Capture the cell that displays the provided text and extract its (X, Y) central coordinate. 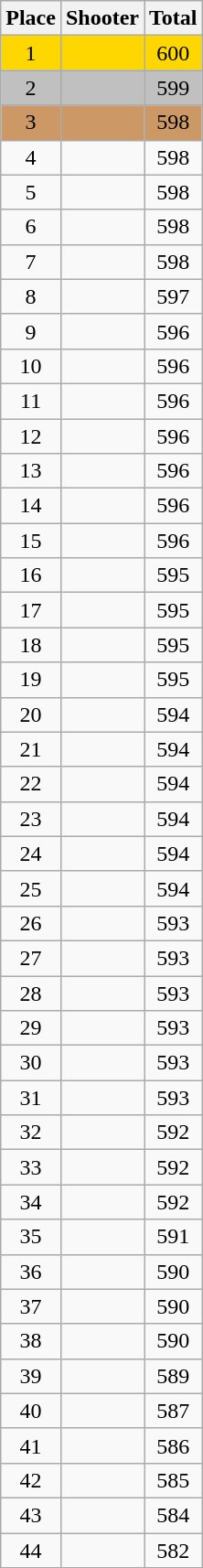
29 (31, 1028)
14 (31, 506)
8 (31, 296)
42 (31, 1480)
587 (174, 1411)
9 (31, 331)
36 (31, 1272)
584 (174, 1515)
589 (174, 1376)
585 (174, 1480)
37 (31, 1306)
12 (31, 436)
44 (31, 1551)
11 (31, 401)
18 (31, 645)
582 (174, 1551)
35 (31, 1237)
23 (31, 819)
25 (31, 888)
33 (31, 1167)
21 (31, 749)
3 (31, 123)
43 (31, 1515)
27 (31, 958)
40 (31, 1411)
32 (31, 1133)
4 (31, 157)
13 (31, 471)
24 (31, 854)
5 (31, 192)
22 (31, 784)
591 (174, 1237)
Shooter (102, 18)
Place (31, 18)
Total (174, 18)
6 (31, 227)
600 (174, 53)
2 (31, 88)
19 (31, 680)
16 (31, 575)
20 (31, 714)
28 (31, 993)
7 (31, 262)
15 (31, 541)
597 (174, 296)
30 (31, 1063)
34 (31, 1202)
599 (174, 88)
17 (31, 610)
39 (31, 1376)
1 (31, 53)
41 (31, 1445)
38 (31, 1341)
586 (174, 1445)
31 (31, 1098)
10 (31, 366)
26 (31, 923)
